Search for the cell housing the specified text and yield its (x, y) center coordinate. 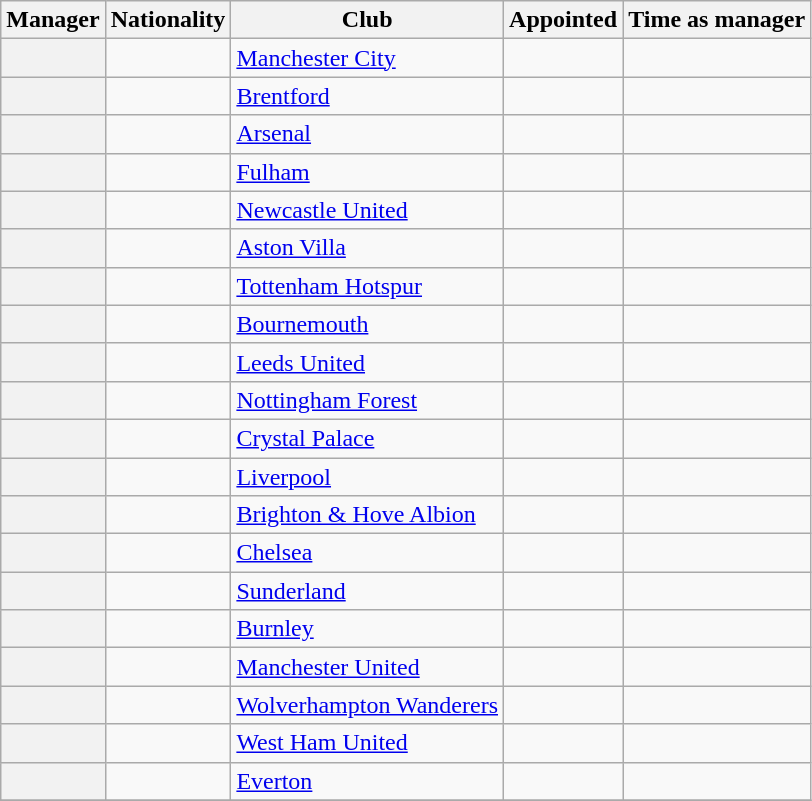
Manchester City (368, 58)
Manchester United (368, 667)
Nationality (168, 20)
West Ham United (368, 743)
Arsenal (368, 134)
Appointed (564, 20)
Brentford (368, 96)
Newcastle United (368, 210)
Leeds United (368, 362)
Brighton & Hove Albion (368, 515)
Aston Villa (368, 248)
Bournemouth (368, 324)
Everton (368, 781)
Chelsea (368, 553)
Tottenham Hotspur (368, 286)
Crystal Palace (368, 438)
Wolverhampton Wanderers (368, 705)
Fulham (368, 172)
Time as manager (717, 20)
Nottingham Forest (368, 400)
Burnley (368, 629)
Manager (53, 20)
Club (368, 20)
Sunderland (368, 591)
Liverpool (368, 477)
